Pinpoint the cell where the given text exists, returning its [X, Y] midpoint coordinate. 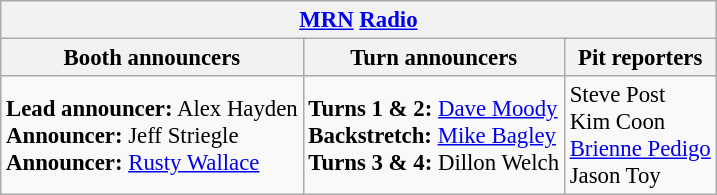
Pit reporters [640, 58]
Turns 1 & 2: Dave MoodyBackstretch: Mike BagleyTurns 3 & 4: Dillon Welch [434, 136]
Booth announcers [152, 58]
Turn announcers [434, 58]
MRN Radio [358, 20]
Steve PostKim CoonBrienne PedigoJason Toy [640, 136]
Lead announcer: Alex HaydenAnnouncer: Jeff StriegleAnnouncer: Rusty Wallace [152, 136]
